Capture the cell that displays the provided text and extract its (X, Y) central coordinate. 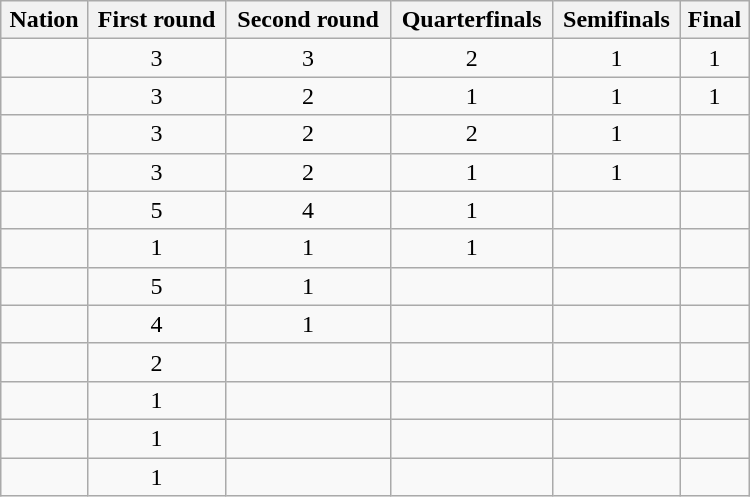
Nation (44, 20)
Second round (308, 20)
Final (714, 20)
Quarterfinals (472, 20)
First round (156, 20)
Semifinals (616, 20)
